Locate the cell with the specified text and output its (x, y) center coordinate. 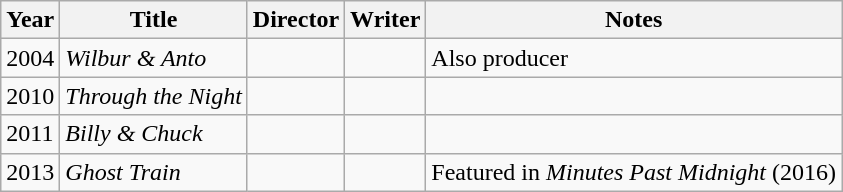
Notes (634, 20)
2013 (30, 172)
Wilbur & Anto (154, 58)
Writer (386, 20)
Through the Night (154, 96)
Year (30, 20)
Also producer (634, 58)
2010 (30, 96)
Featured in Minutes Past Midnight (2016) (634, 172)
Title (154, 20)
2004 (30, 58)
2011 (30, 134)
Director (296, 20)
Billy & Chuck (154, 134)
Ghost Train (154, 172)
